Determine the [X, Y] coordinate at the center of the cell enclosing the given text.  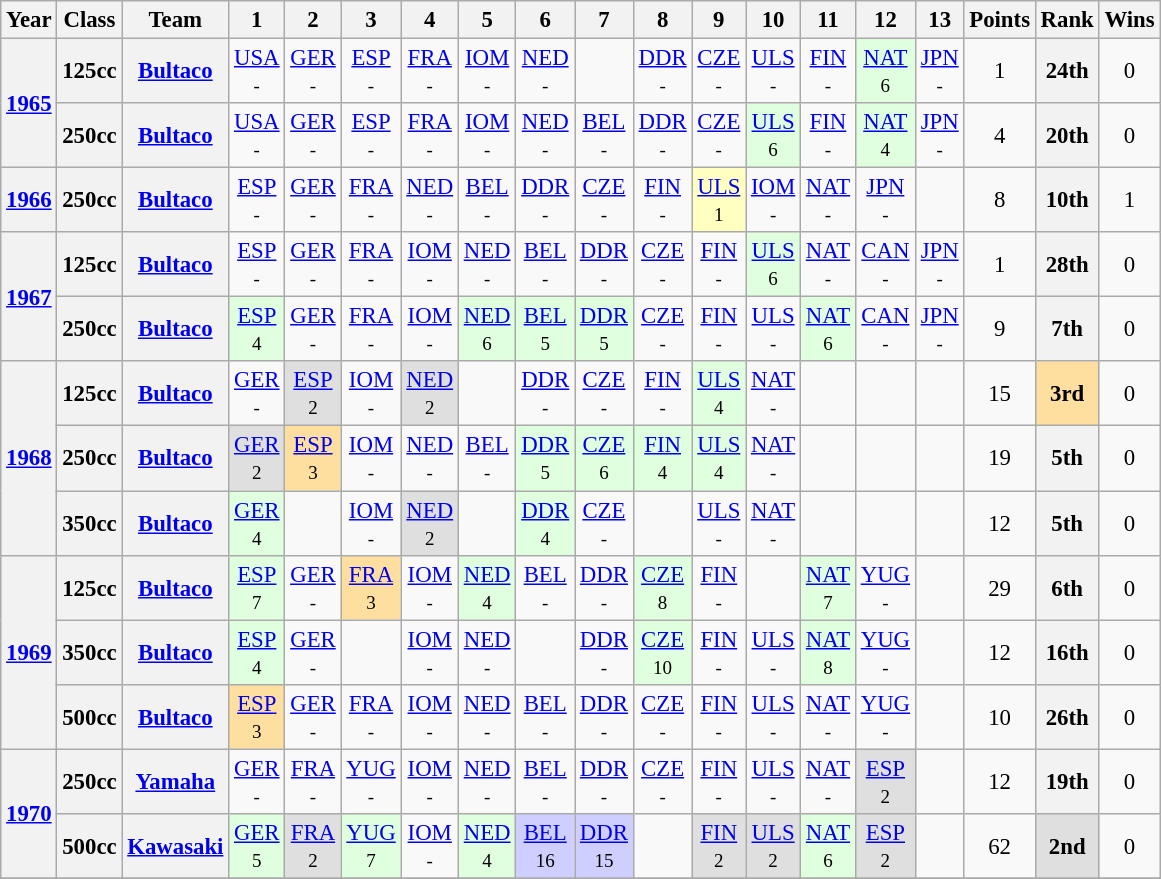
7th [1067, 330]
YUG7 [371, 846]
13 [940, 20]
15 [1000, 394]
Wins [1130, 20]
19th [1067, 782]
1968 [29, 459]
28th [1067, 264]
BEL5 [546, 330]
FIN4 [662, 458]
6th [1067, 588]
NAT7 [828, 588]
1967 [29, 296]
5 [486, 20]
NED6 [486, 330]
DDR4 [546, 524]
Points [1000, 20]
26th [1067, 716]
CZE10 [662, 652]
Rank [1067, 20]
Team [176, 20]
29 [1000, 588]
16th [1067, 652]
10th [1067, 200]
CZE6 [604, 458]
DDR15 [604, 846]
Kawasaki [176, 846]
20th [1067, 136]
Year [29, 20]
GER5 [257, 846]
NAT4 [885, 136]
Yamaha [176, 782]
1969 [29, 652]
11 [828, 20]
3 [371, 20]
2nd [1067, 846]
BEL16 [546, 846]
3rd [1067, 394]
GER4 [257, 524]
6 [546, 20]
ESP7 [257, 588]
FRA3 [371, 588]
GER2 [257, 458]
1965 [29, 104]
FRA2 [313, 846]
24th [1067, 72]
CZE8 [662, 588]
2 [313, 20]
1970 [29, 814]
1966 [29, 200]
NAT8 [828, 652]
19 [1000, 458]
Class [90, 20]
FIN2 [719, 846]
7 [604, 20]
ULS2 [774, 846]
62 [1000, 846]
ULS1 [719, 200]
